Determine the (x, y) coordinate at the center of the cell enclosing the given text.  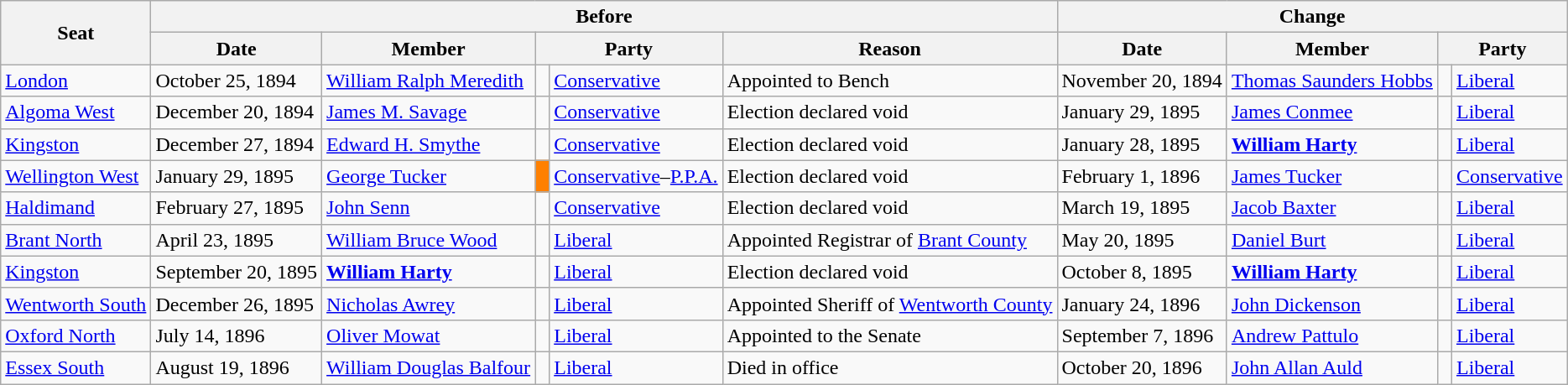
Wellington West (76, 176)
January 28, 1895 (1142, 144)
October 8, 1895 (1142, 272)
Essex South (76, 367)
February 27, 1895 (237, 208)
Appointed Registrar of Brant County (889, 240)
London (76, 81)
Died in office (889, 367)
George Tucker (429, 176)
February 1, 1896 (1142, 176)
Oliver Mowat (429, 336)
John Senn (429, 208)
Nicholas Awrey (429, 304)
December 26, 1895 (237, 304)
Daniel Burt (1332, 240)
James M. Savage (429, 112)
John Dickenson (1332, 304)
Conservative–P.P.A. (636, 176)
William Douglas Balfour (429, 367)
December 27, 1894 (237, 144)
December 20, 1894 (237, 112)
Haldimand (76, 208)
July 14, 1896 (237, 336)
Seat (76, 33)
March 19, 1895 (1142, 208)
James Conmee (1332, 112)
Brant North (76, 240)
October 20, 1896 (1142, 367)
January 24, 1896 (1142, 304)
May 20, 1895 (1142, 240)
Appointed to the Senate (889, 336)
William Ralph Meredith (429, 81)
August 19, 1896 (237, 367)
September 7, 1896 (1142, 336)
Appointed to Bench (889, 81)
September 20, 1895 (237, 272)
Reason (889, 49)
Change (1312, 17)
John Allan Auld (1332, 367)
November 20, 1894 (1142, 81)
Appointed Sheriff of Wentworth County (889, 304)
James Tucker (1332, 176)
Andrew Pattulo (1332, 336)
Before (604, 17)
Jacob Baxter (1332, 208)
Edward H. Smythe (429, 144)
April 23, 1895 (237, 240)
Oxford North (76, 336)
Algoma West (76, 112)
October 25, 1894 (237, 81)
William Bruce Wood (429, 240)
Wentworth South (76, 304)
Thomas Saunders Hobbs (1332, 81)
